Search for the cell housing the specified text and yield its (x, y) center coordinate. 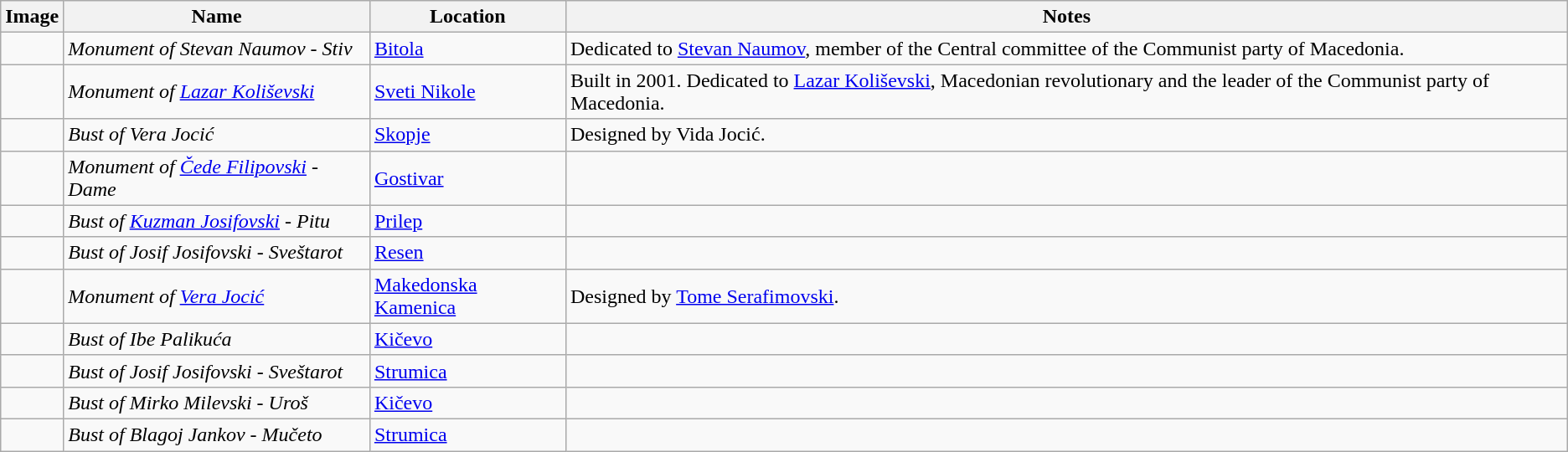
Bust of Mirko Milevski - Uroš (217, 403)
Resen (467, 253)
Monument of Lazar Koliševski (217, 92)
Location (467, 17)
Bust of Kuzman Josifovski - Pitu (217, 221)
Designed by Vida Jocić. (1066, 135)
Dedicated to Stevan Naumov, member of the Central committee of the Communist party of Macedonia. (1066, 49)
Built in 2001. Dedicated to Lazar Koliševski, Macedonian revolutionary and the leader of the Communist party of Macedonia. (1066, 92)
Monument of Vera Jocić (217, 296)
Bust of Blagoj Jankov - Mučeto (217, 434)
Name (217, 17)
Sveti Nikole (467, 92)
Prilep (467, 221)
Bust of Vera Jocić (217, 135)
Makedonska Kamenica (467, 296)
Image (32, 17)
Gostivar (467, 177)
Skopje (467, 135)
Monument of Čede Filipovski - Dame (217, 177)
Notes (1066, 17)
Monument of Stevan Naumov - Stiv (217, 49)
Designed by Tome Serafimovski. (1066, 296)
Bitola (467, 49)
Bust of Ibe Palikuća (217, 339)
